Detect which cell encompasses the target text, then output its [x, y] center coordinate. 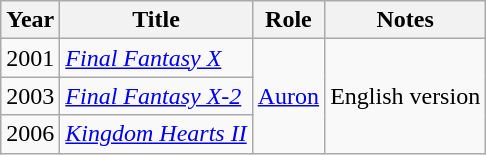
English version [406, 96]
Year [30, 20]
Title [156, 20]
2006 [30, 134]
Role [288, 20]
Final Fantasy X [156, 58]
Kingdom Hearts II [156, 134]
2003 [30, 96]
2001 [30, 58]
Notes [406, 20]
Auron [288, 96]
Final Fantasy X-2 [156, 96]
